Return (x, y) of the center of cell containing provided text 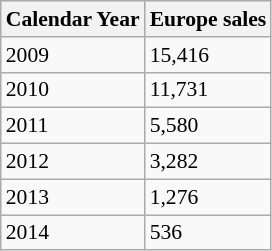
2010 (73, 90)
15,416 (208, 55)
1,276 (208, 197)
Calendar Year (73, 19)
2012 (73, 162)
3,282 (208, 162)
2014 (73, 233)
5,580 (208, 126)
2013 (73, 197)
Europe sales (208, 19)
11,731 (208, 90)
536 (208, 233)
2011 (73, 126)
2009 (73, 55)
